Identify which cell holds the provided text, then report its [x, y] central coordinate. 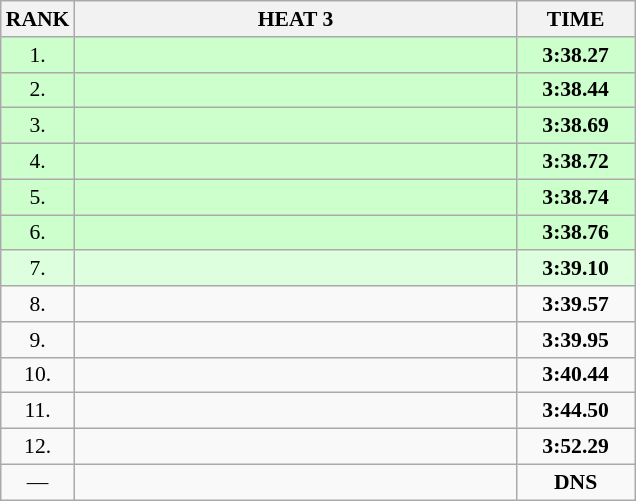
3:38.69 [576, 126]
3:38.76 [576, 233]
10. [38, 375]
6. [38, 233]
3:38.44 [576, 90]
3:38.74 [576, 197]
3:38.27 [576, 55]
3:38.72 [576, 162]
3:39.57 [576, 304]
RANK [38, 19]
DNS [576, 482]
11. [38, 411]
5. [38, 197]
9. [38, 340]
12. [38, 447]
— [38, 482]
3:44.50 [576, 411]
3:39.10 [576, 269]
HEAT 3 [295, 19]
7. [38, 269]
3:52.29 [576, 447]
4. [38, 162]
3. [38, 126]
3:39.95 [576, 340]
TIME [576, 19]
2. [38, 90]
8. [38, 304]
1. [38, 55]
3:40.44 [576, 375]
